Identify which cell holds the provided text, then report its [X, Y] central coordinate. 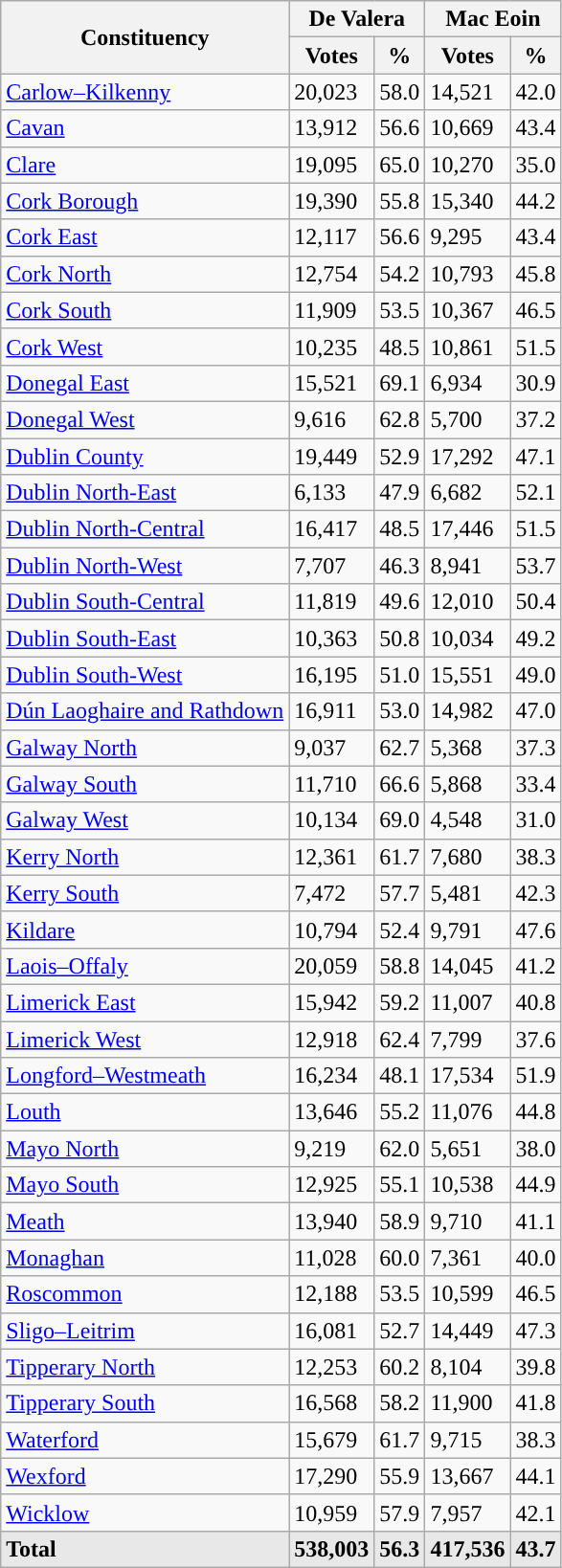
41.2 [536, 966]
60.2 [400, 1367]
50.8 [400, 638]
12,188 [331, 1294]
13,667 [467, 1476]
10,134 [331, 820]
53.0 [400, 711]
11,007 [467, 1002]
10,794 [331, 930]
58.0 [400, 92]
19,095 [331, 165]
66.6 [400, 784]
10,538 [467, 1185]
7,361 [467, 1258]
44.1 [536, 1476]
5,481 [467, 893]
Tipperary South [146, 1403]
17,290 [331, 1476]
69.0 [400, 820]
37.3 [536, 748]
38.0 [536, 1149]
12,361 [331, 857]
Dublin South-Central [146, 602]
52.4 [400, 930]
56.3 [400, 1549]
58.9 [400, 1221]
7,680 [467, 857]
39.8 [536, 1367]
10,367 [467, 310]
6,934 [467, 383]
45.8 [536, 274]
30.9 [536, 383]
10,599 [467, 1294]
Kerry South [146, 893]
Roscommon [146, 1294]
16,081 [331, 1331]
5,868 [467, 784]
9,791 [467, 930]
Dublin County [146, 457]
Cork Borough [146, 201]
15,679 [331, 1440]
16,568 [331, 1403]
16,911 [331, 711]
10,363 [331, 638]
Laois–Offaly [146, 966]
Clare [146, 165]
37.2 [536, 419]
58.8 [400, 966]
47.3 [536, 1331]
14,045 [467, 966]
7,957 [467, 1512]
Dublin North-East [146, 493]
5,651 [467, 1149]
54.2 [400, 274]
12,754 [331, 274]
12,925 [331, 1185]
59.2 [400, 1002]
Meath [146, 1221]
33.4 [536, 784]
Dublin North-Central [146, 529]
55.1 [400, 1185]
10,793 [467, 274]
9,715 [467, 1440]
Dublin South-West [146, 675]
12,253 [331, 1367]
16,234 [331, 1076]
20,023 [331, 92]
44.2 [536, 201]
55.8 [400, 201]
10,669 [467, 128]
52.7 [400, 1331]
41.1 [536, 1221]
Kildare [146, 930]
Cork West [146, 347]
20,059 [331, 966]
49.6 [400, 602]
35.0 [536, 165]
417,536 [467, 1549]
13,940 [331, 1221]
Galway North [146, 748]
Cork East [146, 237]
12,010 [467, 602]
17,534 [467, 1076]
Galway South [146, 784]
Wexford [146, 1476]
10,270 [467, 165]
31.0 [536, 820]
44.8 [536, 1112]
9,710 [467, 1221]
Waterford [146, 1440]
5,368 [467, 748]
Tipperary North [146, 1367]
Constituency [146, 37]
11,076 [467, 1112]
9,219 [331, 1149]
53.7 [536, 566]
43.7 [536, 1549]
Louth [146, 1112]
4,548 [467, 820]
5,700 [467, 419]
55.9 [400, 1476]
52.1 [536, 493]
10,235 [331, 347]
Kerry North [146, 857]
Donegal West [146, 419]
19,449 [331, 457]
62.4 [400, 1039]
41.8 [536, 1403]
47.6 [536, 930]
7,799 [467, 1039]
47.0 [536, 711]
42.3 [536, 893]
Cavan [146, 128]
Galway West [146, 820]
40.8 [536, 1002]
Monaghan [146, 1258]
19,390 [331, 201]
10,034 [467, 638]
48.1 [400, 1076]
49.0 [536, 675]
62.0 [400, 1149]
14,521 [467, 92]
11,909 [331, 310]
50.4 [536, 602]
Cork North [146, 274]
Carlow–Kilkenny [146, 92]
Mayo South [146, 1185]
16,195 [331, 675]
Donegal East [146, 383]
13,646 [331, 1112]
57.9 [400, 1512]
62.8 [400, 419]
58.2 [400, 1403]
Total [146, 1549]
11,900 [467, 1403]
47.9 [400, 493]
51.0 [400, 675]
60.0 [400, 1258]
55.2 [400, 1112]
11,710 [331, 784]
Limerick West [146, 1039]
47.1 [536, 457]
14,982 [467, 711]
9,037 [331, 748]
15,942 [331, 1002]
Longford–Westmeath [146, 1076]
De Valera [357, 19]
16,417 [331, 529]
7,707 [331, 566]
15,521 [331, 383]
49.2 [536, 638]
37.6 [536, 1039]
51.9 [536, 1076]
Dublin North-West [146, 566]
69.1 [400, 383]
9,295 [467, 237]
42.0 [536, 92]
9,616 [331, 419]
Mayo North [146, 1149]
Cork South [146, 310]
538,003 [331, 1549]
Wicklow [146, 1512]
Dublin South-East [146, 638]
8,941 [467, 566]
17,446 [467, 529]
10,861 [467, 347]
Dún Laoghaire and Rathdown [146, 711]
44.9 [536, 1185]
65.0 [400, 165]
62.7 [400, 748]
15,551 [467, 675]
12,918 [331, 1039]
14,449 [467, 1331]
42.1 [536, 1512]
Mac Eoin [493, 19]
10,959 [331, 1512]
13,912 [331, 128]
52.9 [400, 457]
6,133 [331, 493]
12,117 [331, 237]
17,292 [467, 457]
57.7 [400, 893]
11,819 [331, 602]
8,104 [467, 1367]
11,028 [331, 1258]
Sligo–Leitrim [146, 1331]
46.3 [400, 566]
40.0 [536, 1258]
7,472 [331, 893]
6,682 [467, 493]
Limerick East [146, 1002]
15,340 [467, 201]
